Determine the [X, Y] coordinate at the center of the cell enclosing the given text.  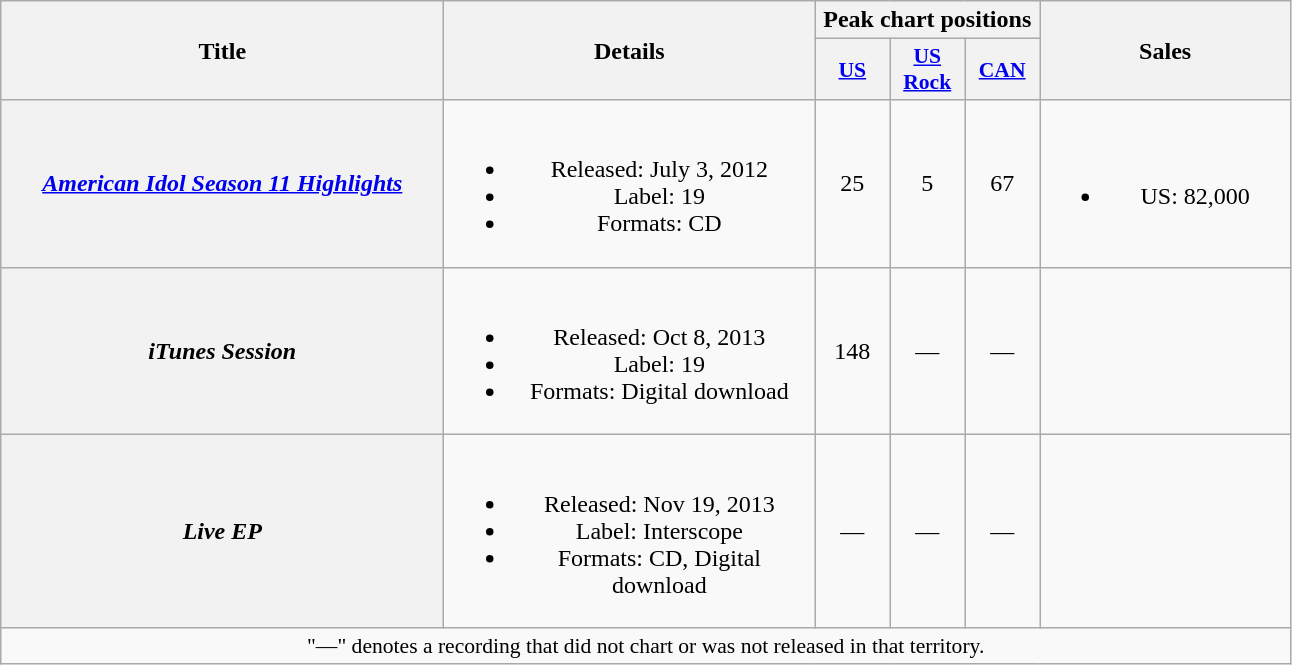
Released: Nov 19, 2013Label: InterscopeFormats: CD, Digital download [630, 531]
Released: Oct 8, 2013Label: 19Formats: Digital download [630, 350]
US Rock [928, 70]
CAN [1002, 70]
"—" denotes a recording that did not chart or was not released in that territory. [646, 646]
25 [852, 184]
Peak chart positions [928, 20]
US: 82,000 [1166, 184]
Released: July 3, 2012Label: 19Formats: CD [630, 184]
iTunes Session [222, 350]
Details [630, 50]
5 [928, 184]
US [852, 70]
American Idol Season 11 Highlights [222, 184]
Sales [1166, 50]
Live EP [222, 531]
148 [852, 350]
67 [1002, 184]
Title [222, 50]
